From the cell containing the given text, extract its center point as (x, y) coordinate. 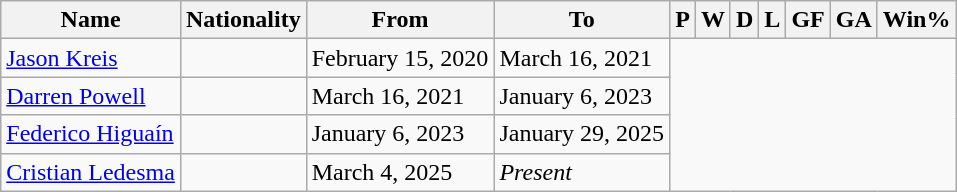
GA (854, 20)
D (744, 20)
February 15, 2020 (400, 58)
GF (808, 20)
Cristian Ledesma (91, 172)
Jason Kreis (91, 58)
Federico Higuaín (91, 134)
January 29, 2025 (582, 134)
March 4, 2025 (400, 172)
Darren Powell (91, 96)
L (772, 20)
Present (582, 172)
P (683, 20)
Name (91, 20)
Nationality (243, 20)
From (400, 20)
Win% (916, 20)
To (582, 20)
W (712, 20)
